Identify which cell holds the provided text, then report its [X, Y] central coordinate. 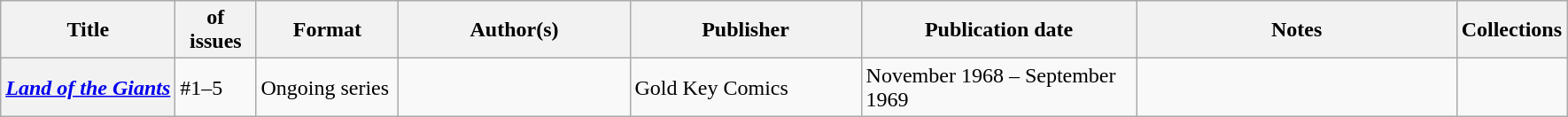
Ongoing series [328, 87]
Notes [1297, 30]
Title [89, 30]
Author(s) [514, 30]
Gold Key Comics [746, 87]
Collections [1511, 30]
#1–5 [216, 87]
Format [328, 30]
November 1968 – September 1969 [999, 87]
Land of the Giants [89, 87]
of issues [216, 30]
Publication date [999, 30]
Publisher [746, 30]
